For the text-containing cell, return its midpoint in (X, Y) coordinate format. 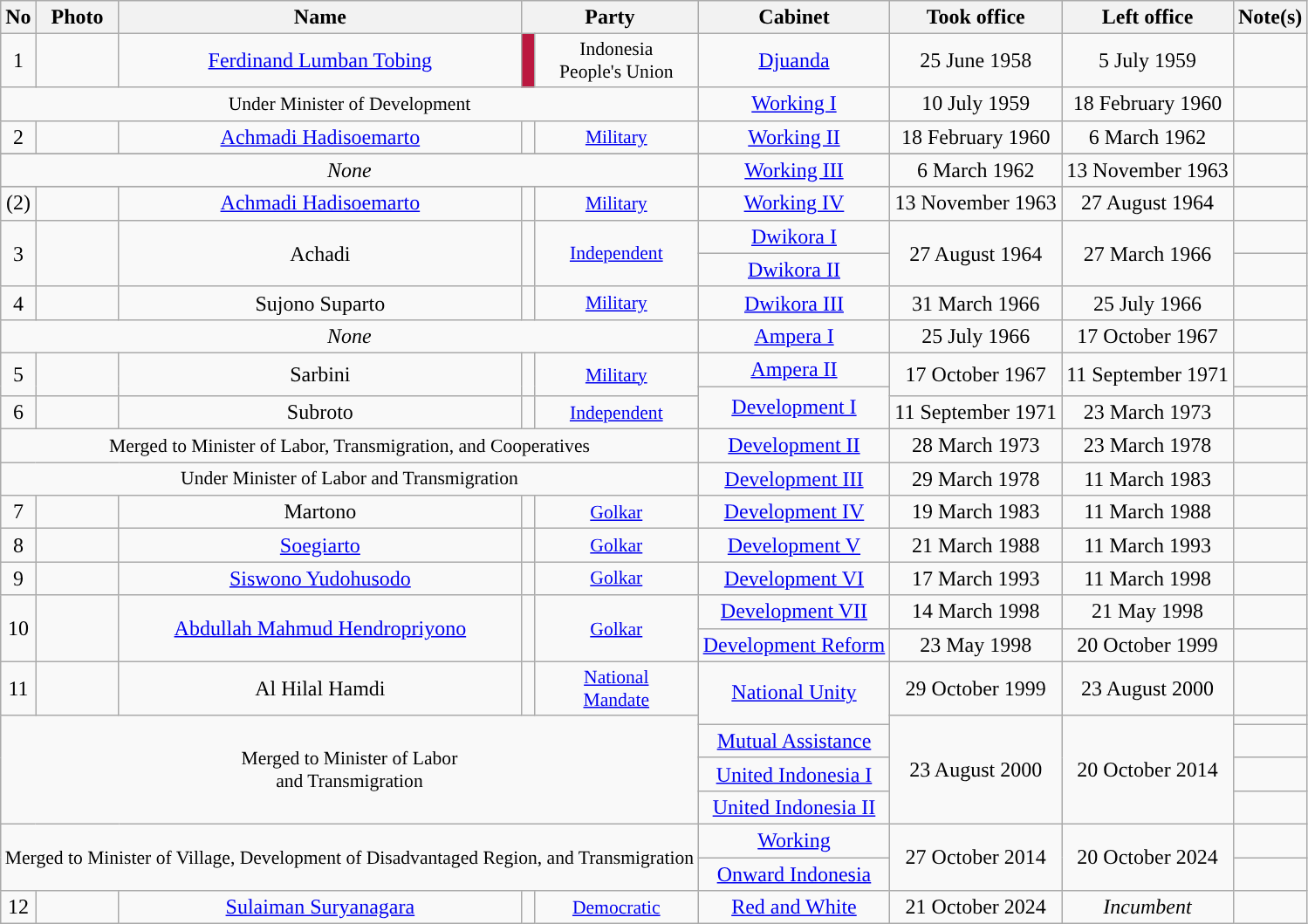
23 May 1998 (976, 645)
27 October 2014 (976, 857)
Subroto (320, 413)
Working IV (794, 203)
Al Hilal Hamdi (320, 688)
Sulaiman Suryanagara (320, 907)
Development VII (794, 612)
19 March 1983 (976, 512)
20 October 2014 (1148, 770)
Photo (77, 17)
Note(s) (1270, 17)
10 (18, 628)
Party (610, 17)
Under Minister of Development (349, 104)
Dwikora III (794, 303)
Working II (794, 137)
11 March 1998 (1148, 578)
Development VI (794, 578)
Working III (794, 170)
1 (18, 61)
Left office (1148, 17)
21 May 1998 (1148, 612)
Development II (794, 446)
No (18, 17)
23 March 1973 (1148, 413)
11 March 1993 (1148, 545)
11 (18, 688)
7 (18, 512)
United Indonesia II (794, 807)
Development I (794, 407)
Merged to Minister of Laborand Transmigration (349, 770)
2 (18, 137)
(2) (18, 203)
Red and White (794, 907)
Democratic (616, 907)
28 March 1973 (976, 446)
Ferdinand Lumban Tobing (320, 61)
9 (18, 578)
Achadi (320, 253)
21 October 2024 (976, 907)
Incumbent (1148, 907)
Development IV (794, 512)
20 October 1999 (1148, 645)
Development Reform (794, 645)
10 July 1959 (976, 104)
United Indonesia I (794, 774)
3 (18, 253)
Sujono Suparto (320, 303)
Abdullah Mahmud Hendropriyono (320, 628)
20 October 2024 (1148, 857)
29 March 1978 (976, 479)
Siswono Yudohusodo (320, 578)
Took office (976, 17)
23 March 1978 (1148, 446)
5 July 1959 (1148, 61)
5 (18, 373)
11 March 1983 (1148, 479)
Dwikora I (794, 236)
29 October 1999 (976, 688)
Mutual Assistance (794, 741)
Development III (794, 479)
Soegiarto (320, 545)
8 (18, 545)
Onward Indonesia (794, 873)
Working (794, 840)
25 June 1958 (976, 61)
Martono (320, 512)
12 (18, 907)
Name (320, 17)
27 March 1966 (1148, 253)
Development V (794, 545)
11 March 1988 (1148, 512)
4 (18, 303)
Dwikora II (794, 270)
Merged to Minister of Labor, Transmigration, and Cooperatives (349, 446)
Sarbini (320, 373)
14 March 1998 (976, 612)
IndonesiaPeople's Union (616, 61)
NationalMandate (616, 688)
National Unity (794, 693)
Merged to Minister of Village, Development of Disadvantaged Region, and Transmigration (349, 857)
Ampera II (794, 369)
Under Minister of Labor and Transmigration (349, 479)
6 (18, 413)
17 March 1993 (976, 578)
Ampera I (794, 336)
31 March 1966 (976, 303)
Working I (794, 104)
21 March 1988 (976, 545)
Cabinet (794, 17)
Djuanda (794, 61)
